Extract the (x, y) coordinate from the center of the cell holding the provided text.  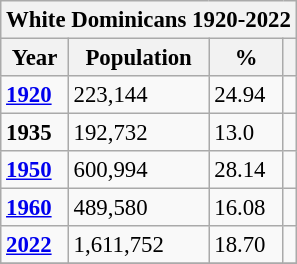
28.14 (246, 170)
1960 (35, 208)
1935 (35, 133)
600,994 (138, 170)
18.70 (246, 245)
Population (138, 58)
2022 (35, 245)
24.94 (246, 95)
1,611,752 (138, 245)
192,732 (138, 133)
489,580 (138, 208)
13.0 (246, 133)
White Dominicans 1920-2022 (148, 20)
Year (35, 58)
% (246, 58)
1920 (35, 95)
16.08 (246, 208)
1950 (35, 170)
223,144 (138, 95)
